Output the [x, y] coordinate of the center of the cell containing the given text.  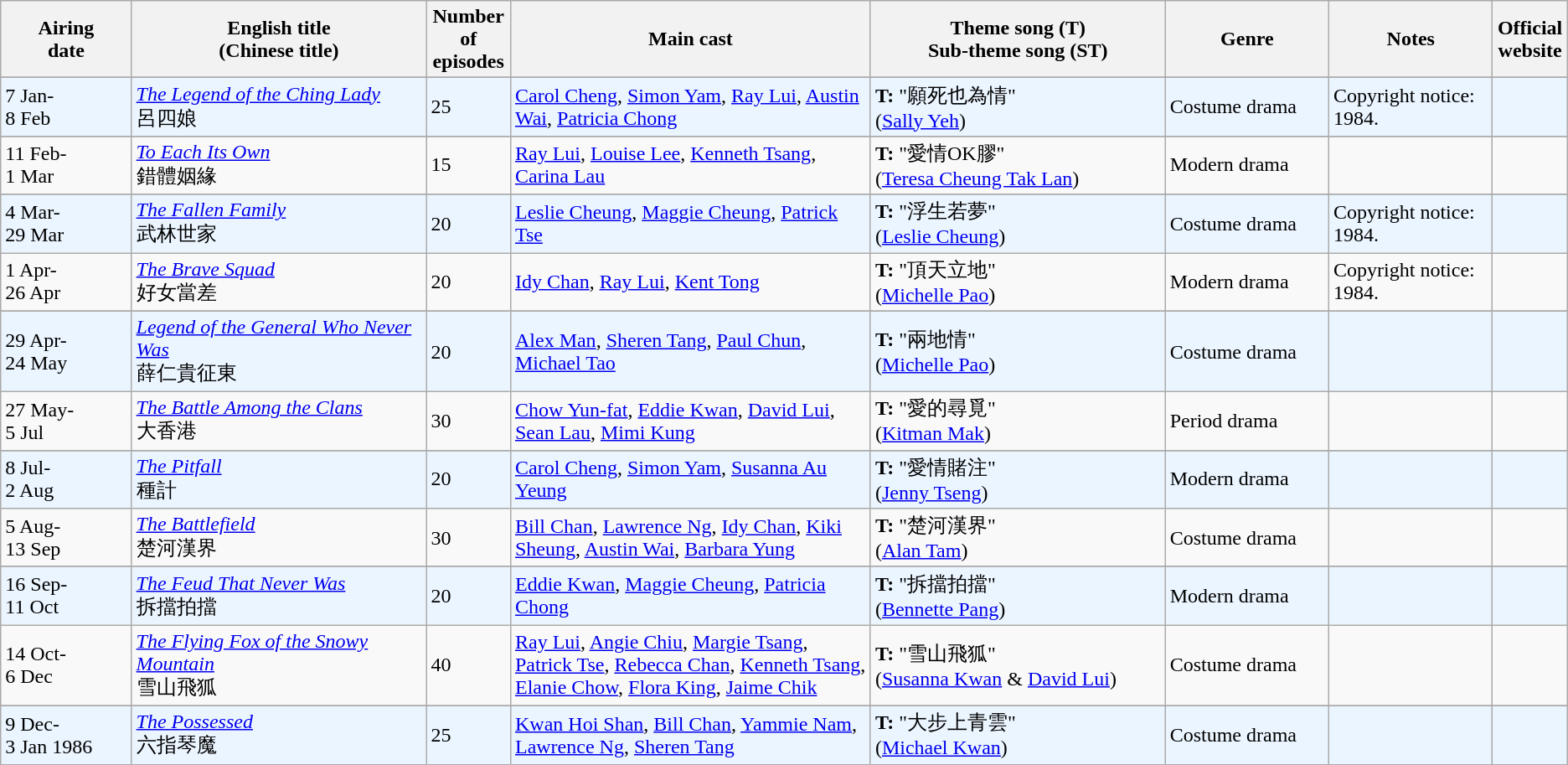
The Brave Squad 好女當差 [279, 282]
The Flying Fox of the Snowy Mountain 雪山飛狐 [279, 665]
To Each Its Own 錯體姻緣 [279, 165]
16 Sep- 11 Oct [66, 596]
Carol Cheng, Simon Yam, Susanna Au Yeung [690, 479]
Idy Chan, Ray Lui, Kent Tong [690, 282]
The Fallen Family 武林世家 [279, 224]
T: "願死也為情" (Sally Yeh) [1018, 107]
T: "楚河漢界" (Alan Tam) [1018, 538]
Eddie Kwan, Maggie Cheung, Patricia Chong [690, 596]
Airingdate [66, 39]
Chow Yun-fat, Eddie Kwan, David Lui, Sean Lau, Mimi Kung [690, 421]
Leslie Cheung, Maggie Cheung, Patrick Tse [690, 224]
Number of episodes [469, 39]
29 Apr- 24 May [66, 352]
English title (Chinese title) [279, 39]
9 Dec- 3 Jan 1986 [66, 735]
T: "大步上青雲" (Michael Kwan) [1018, 735]
27 May- 5 Jul [66, 421]
T: "浮生若夢" (Leslie Cheung) [1018, 224]
T: "愛的尋覓" (Kitman Mak) [1018, 421]
Carol Cheng, Simon Yam, Ray Lui, Austin Wai, Patricia Chong [690, 107]
Genre [1246, 39]
The Battlefield 楚河漢界 [279, 538]
T: "拆擋拍擋" (Bennette Pang) [1018, 596]
Bill Chan, Lawrence Ng, Idy Chan, Kiki Sheung, Austin Wai, Barbara Yung [690, 538]
4 Mar- 29 Mar [66, 224]
Ray Lui, Angie Chiu, Margie Tsang, Patrick Tse, Rebecca Chan, Kenneth Tsang, Elanie Chow, Flora King, Jaime Chik [690, 665]
T: "愛情OK膠" (Teresa Cheung Tak Lan) [1018, 165]
1 Apr- 26 Apr [66, 282]
T: "頂天立地" (Michelle Pao) [1018, 282]
40 [469, 665]
The Possessed 六指琴魔 [279, 735]
15 [469, 165]
T: "兩地情" (Michelle Pao) [1018, 352]
11 Feb- 1 Mar [66, 165]
Legend of the General Who Never Was 薛仁貴征東 [279, 352]
7 Jan- 8 Feb [66, 107]
Period drama [1246, 421]
Main cast [690, 39]
T: "雪山飛狐" (Susanna Kwan & David Lui) [1018, 665]
Ray Lui, Louise Lee, Kenneth Tsang, Carina Lau [690, 165]
The Battle Among the Clans 大香港 [279, 421]
8 Jul- 2 Aug [66, 479]
The Feud That Never Was 拆擋拍擋 [279, 596]
The Legend of the Ching Lady 呂四娘 [279, 107]
Alex Man, Sheren Tang, Paul Chun, Michael Tao [690, 352]
The Pitfall 種計 [279, 479]
Official website [1529, 39]
Notes [1411, 39]
T: "愛情賭注" (Jenny Tseng) [1018, 479]
14 Oct- 6 Dec [66, 665]
Kwan Hoi Shan, Bill Chan, Yammie Nam, Lawrence Ng, Sheren Tang [690, 735]
Theme song (T) Sub-theme song (ST) [1018, 39]
5 Aug- 13 Sep [66, 538]
